Search for the cell housing the specified text and yield its (x, y) center coordinate. 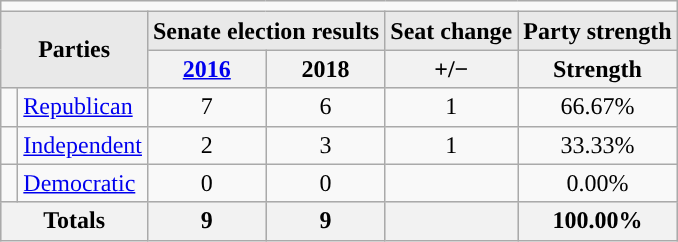
6 (326, 107)
7 (206, 107)
Party strength (598, 31)
66.67% (598, 107)
Strength (598, 69)
2016 (206, 69)
100.00% (598, 221)
+/− (452, 69)
2018 (326, 69)
33.33% (598, 145)
Democratic (83, 183)
Republican (83, 107)
3 (326, 145)
Independent (83, 145)
0.00% (598, 183)
Totals (74, 221)
Seat change (452, 31)
Parties (74, 50)
Senate election results (266, 31)
2 (206, 145)
